Provide the (X, Y) coordinate of the cell's center where the given text is located.  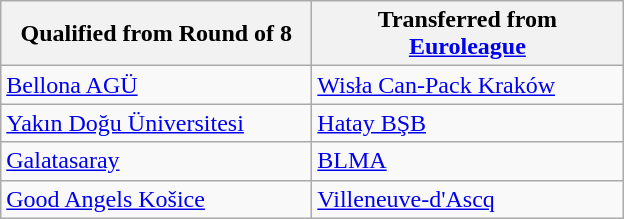
Galatasaray (156, 161)
Qualified from Round of 8 (156, 34)
Wisła Can-Pack Kraków (468, 85)
Yakın Doğu Üniversitesi (156, 123)
Villeneuve-d'Ascq (468, 199)
Bellona AGÜ (156, 85)
BLMA (468, 161)
Transferred from Euroleague (468, 34)
Hatay BŞB (468, 123)
Good Angels Košice (156, 199)
